Return (X, Y) of the center of cell containing provided text 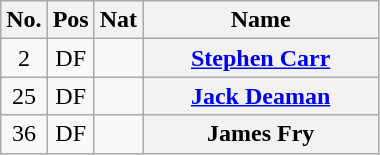
36 (24, 134)
25 (24, 96)
2 (24, 58)
Stephen Carr (261, 58)
No. (24, 20)
Name (261, 20)
Nat (118, 20)
James Fry (261, 134)
Jack Deaman (261, 96)
Pos (70, 20)
